Locate the cell with the specified text and output its [x, y] center coordinate. 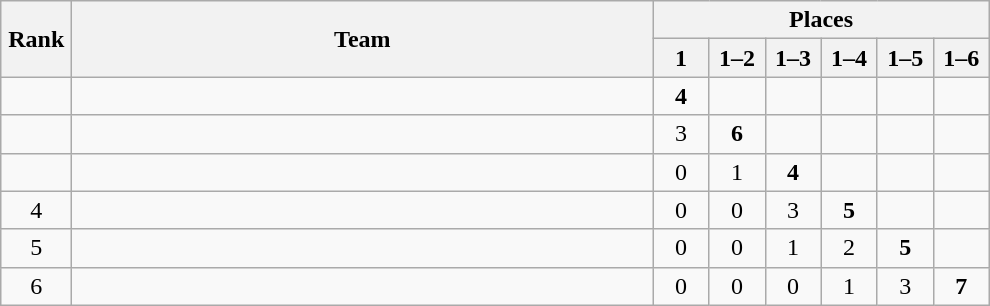
1–6 [961, 58]
1–3 [793, 58]
2 [849, 248]
Places [821, 20]
Rank [36, 39]
1–4 [849, 58]
1–2 [737, 58]
7 [961, 286]
Team [362, 39]
1–5 [905, 58]
